Return [x, y] of the center of cell containing provided text 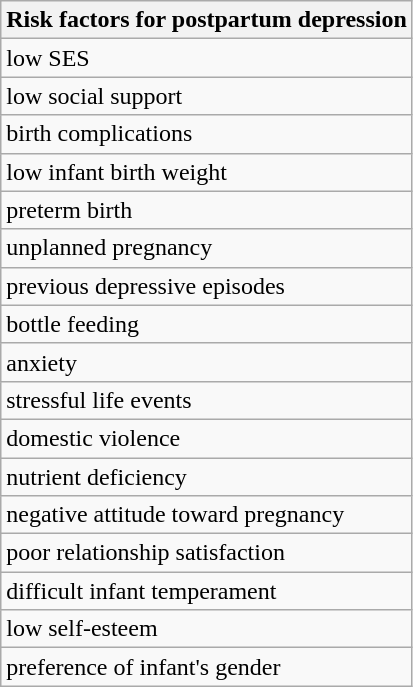
birth complications [207, 134]
low infant birth weight [207, 172]
poor relationship satisfaction [207, 553]
Risk factors for postpartum depression [207, 20]
negative attitude toward pregnancy [207, 515]
bottle feeding [207, 324]
anxiety [207, 362]
previous depressive episodes [207, 286]
stressful life events [207, 400]
low social support [207, 96]
low self-esteem [207, 629]
difficult infant temperament [207, 591]
unplanned pregnancy [207, 248]
domestic violence [207, 438]
preterm birth [207, 210]
low SES [207, 58]
preference of infant's gender [207, 667]
nutrient deficiency [207, 477]
